Return (x, y) of the center of cell containing provided text 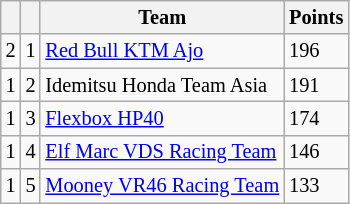
133 (316, 186)
Team (162, 17)
Red Bull KTM Ajo (162, 51)
5 (31, 186)
Mooney VR46 Racing Team (162, 186)
Flexbox HP40 (162, 118)
3 (31, 118)
174 (316, 118)
196 (316, 51)
Elf Marc VDS Racing Team (162, 152)
Idemitsu Honda Team Asia (162, 85)
Points (316, 17)
146 (316, 152)
191 (316, 85)
4 (31, 152)
